Locate the cell with the specified text and output its [X, Y] center coordinate. 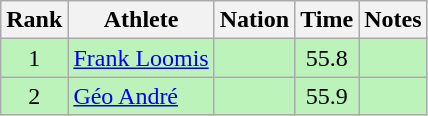
55.9 [327, 96]
55.8 [327, 58]
Time [327, 20]
Frank Loomis [141, 58]
2 [34, 96]
Rank [34, 20]
Notes [393, 20]
Géo André [141, 96]
Nation [254, 20]
1 [34, 58]
Athlete [141, 20]
